Identify which cell holds the provided text, then report its (x, y) central coordinate. 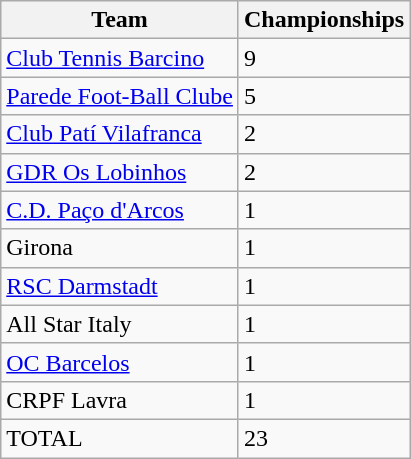
OC Barcelos (120, 362)
TOTAL (120, 438)
23 (324, 438)
5 (324, 96)
CRPF Lavra (120, 400)
Club Tennis Barcino (120, 58)
RSC Darmstadt (120, 286)
All Star Italy (120, 324)
Girona (120, 248)
GDR Os Lobinhos (120, 172)
C.D. Paço d'Arcos (120, 210)
9 (324, 58)
Club Patí Vilafranca (120, 134)
Parede Foot-Ball Clube (120, 96)
Team (120, 20)
Championships (324, 20)
